Provide the (X, Y) coordinate of the cell's center where the given text is located.  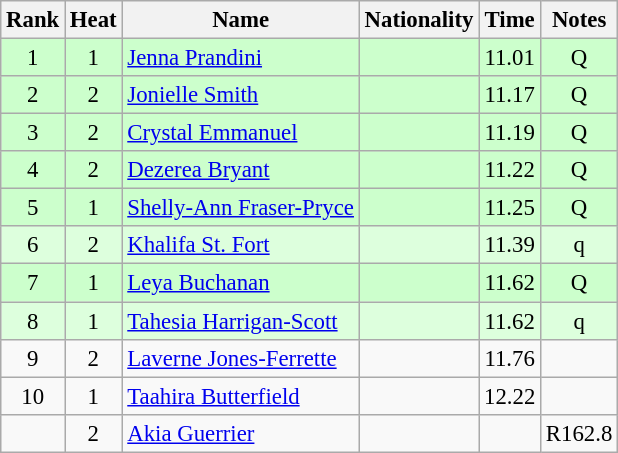
11.17 (510, 95)
9 (33, 358)
Rank (33, 20)
3 (33, 133)
Heat (94, 20)
6 (33, 245)
11.22 (510, 170)
Jenna Prandini (240, 58)
12.22 (510, 396)
11.01 (510, 58)
8 (33, 321)
Leya Buchanan (240, 283)
11.76 (510, 358)
Jonielle Smith (240, 95)
11.25 (510, 208)
Khalifa St. Fort (240, 245)
Time (510, 20)
Shelly-Ann Fraser-Pryce (240, 208)
Nationality (418, 20)
Crystal Emmanuel (240, 133)
Dezerea Bryant (240, 170)
7 (33, 283)
Taahira Butterfield (240, 396)
Name (240, 20)
Tahesia Harrigan-Scott (240, 321)
Laverne Jones-Ferrette (240, 358)
R162.8 (580, 433)
Notes (580, 20)
10 (33, 396)
11.39 (510, 245)
5 (33, 208)
4 (33, 170)
11.19 (510, 133)
Akia Guerrier (240, 433)
